Find where the given text appears and provide that cell's center as (x, y) coordinate. 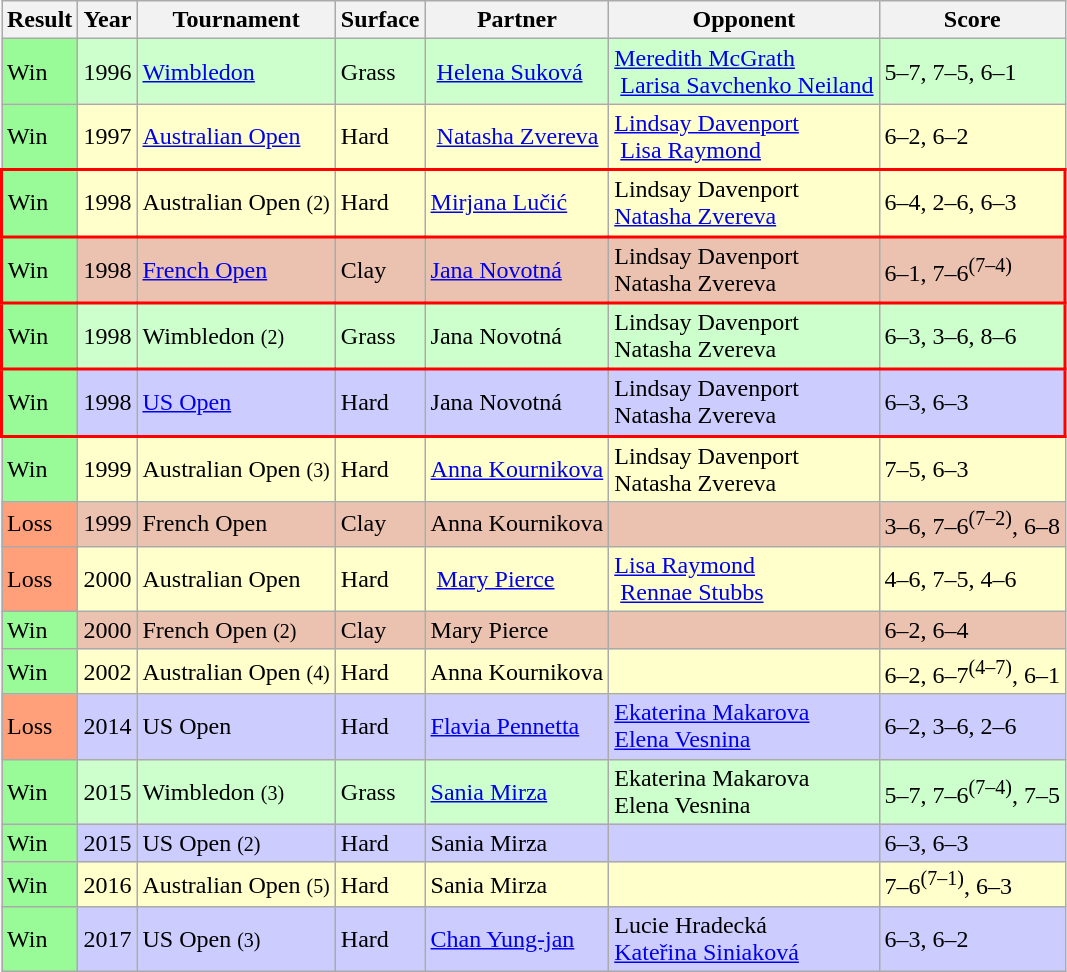
6–3, 3–6, 8–6 (972, 336)
Mirjana Lučić (517, 204)
Opponent (744, 20)
Score (972, 20)
Australian Open (4) (236, 672)
5–7, 7–6(7–4), 7–5 (972, 792)
French Open (2) (236, 630)
Helena Suková (517, 72)
Lucie Hradecká Kateřina Siniaková (744, 940)
Result (40, 20)
US Open (3) (236, 940)
Lisa Raymond Rennae Stubbs (744, 578)
Year (108, 20)
2002 (108, 672)
2017 (108, 940)
5–7, 7–5, 6–1 (972, 72)
Flavia Pennetta (517, 726)
Wimbledon (3) (236, 792)
Wimbledon (2) (236, 336)
7–6(7–1), 6–3 (972, 884)
Chan Yung-jan (517, 940)
2014 (108, 726)
3–6, 7–6(7–2), 6–8 (972, 524)
Meredith McGrath Larisa Savchenko Neiland (744, 72)
6–4, 2–6, 6–3 (972, 204)
6–1, 7–6(7–4) (972, 270)
Lindsay Davenport Lisa Raymond (744, 137)
Natasha Zvereva (517, 137)
Australian Open (5) (236, 884)
6–3, 6–2 (972, 940)
Australian Open (3) (236, 469)
Australian Open (2) (236, 204)
7–5, 6–3 (972, 469)
6–2, 6–4 (972, 630)
Tournament (236, 20)
Surface (380, 20)
6–2, 6–7(4–7), 6–1 (972, 672)
1997 (108, 137)
2016 (108, 884)
6–2, 3–6, 2–6 (972, 726)
Partner (517, 20)
6–2, 6–2 (972, 137)
1996 (108, 72)
US Open (2) (236, 843)
Wimbledon (236, 72)
4–6, 7–5, 4–6 (972, 578)
